Scan for the cell matching the given text and deliver its (x, y) coordinate at center. 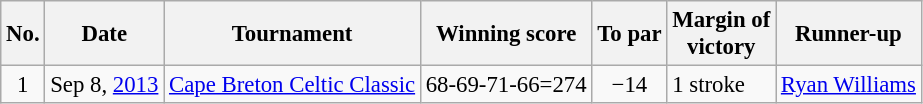
Ryan Williams (849, 85)
1 stroke (722, 85)
1 (23, 85)
To par (630, 34)
Margin ofvictory (722, 34)
Tournament (292, 34)
No. (23, 34)
Sep 8, 2013 (104, 85)
68-69-71-66=274 (506, 85)
Date (104, 34)
Runner-up (849, 34)
Cape Breton Celtic Classic (292, 85)
−14 (630, 85)
Winning score (506, 34)
